Determine the [X, Y] coordinate at the center of the cell enclosing the given text.  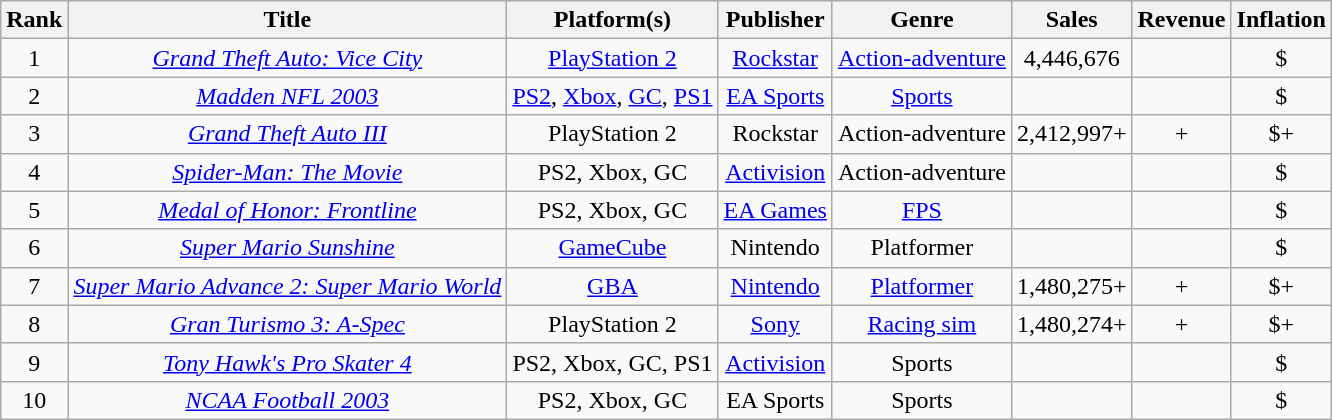
Super Mario Advance 2: Super Mario World [288, 286]
Revenue [1182, 20]
Platform(s) [612, 20]
Grand Theft Auto III [288, 134]
Medal of Honor: Frontline [288, 210]
9 [34, 362]
Gran Turismo 3: A-Spec [288, 324]
1,480,274+ [1072, 324]
Super Mario Sunshine [288, 248]
Genre [922, 20]
GBA [612, 286]
7 [34, 286]
2,412,997+ [1072, 134]
10 [34, 400]
8 [34, 324]
Inflation [1281, 20]
Title [288, 20]
Sony [775, 324]
GameCube [612, 248]
EA Games [775, 210]
3 [34, 134]
Rank [34, 20]
Madden NFL 2003 [288, 96]
1,480,275+ [1072, 286]
NCAA Football 2003 [288, 400]
4,446,676 [1072, 58]
5 [34, 210]
Grand Theft Auto: Vice City [288, 58]
4 [34, 172]
2 [34, 96]
Tony Hawk's Pro Skater 4 [288, 362]
Publisher [775, 20]
Sales [1072, 20]
Racing sim [922, 324]
6 [34, 248]
Spider-Man: The Movie [288, 172]
FPS [922, 210]
1 [34, 58]
